For the text-containing cell, return its midpoint in (X, Y) coordinate format. 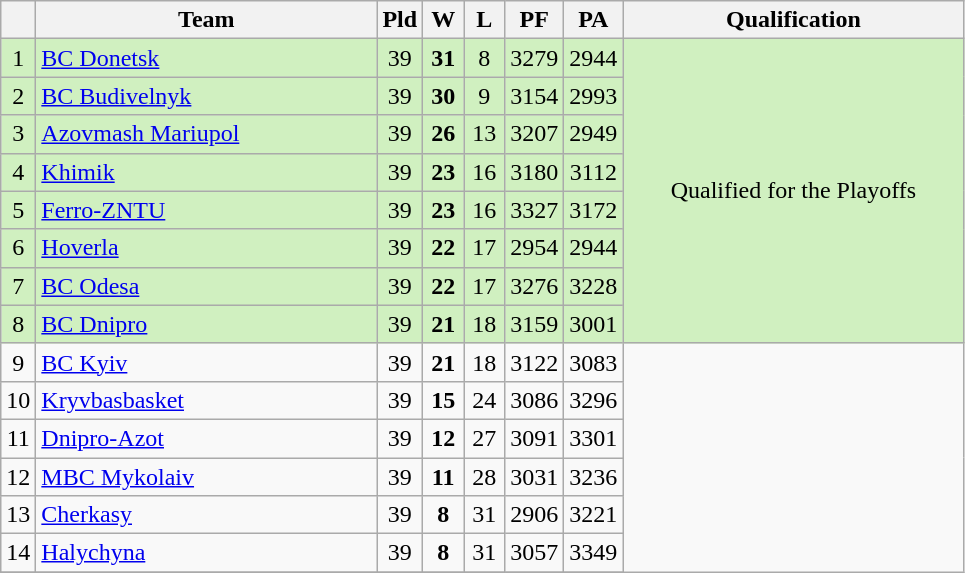
3221 (594, 515)
2954 (534, 248)
3236 (594, 477)
BC Odesa (206, 286)
27 (484, 438)
5 (18, 210)
3279 (534, 58)
3031 (534, 477)
Hoverla (206, 248)
15 (444, 400)
Ferro-ZNTU (206, 210)
14 (18, 553)
BC Dnipro (206, 324)
3154 (534, 96)
1 (18, 58)
2 (18, 96)
2993 (594, 96)
2949 (594, 134)
3207 (534, 134)
Pld (400, 20)
3180 (534, 172)
28 (484, 477)
Qualification (794, 20)
Azovmash Mariupol (206, 134)
Halychyna (206, 553)
BC Kyiv (206, 362)
3228 (594, 286)
3159 (534, 324)
7 (18, 286)
BC Donetsk (206, 58)
BC Budivelnyk (206, 96)
PA (594, 20)
3276 (534, 286)
Khimik (206, 172)
3 (18, 134)
PF (534, 20)
24 (484, 400)
2906 (534, 515)
Kryvbasbasket (206, 400)
3296 (594, 400)
L (484, 20)
3086 (534, 400)
3112 (594, 172)
3057 (534, 553)
3001 (594, 324)
6 (18, 248)
3122 (534, 362)
3172 (594, 210)
10 (18, 400)
3083 (594, 362)
30 (444, 96)
4 (18, 172)
Dnipro-Azot (206, 438)
3301 (594, 438)
3091 (534, 438)
Cherkasy (206, 515)
MBC Mykolaiv (206, 477)
3327 (534, 210)
Team (206, 20)
26 (444, 134)
W (444, 20)
3349 (594, 553)
Qualified for the Playoffs (794, 191)
